Identify which cell holds the provided text, then report its (x, y) central coordinate. 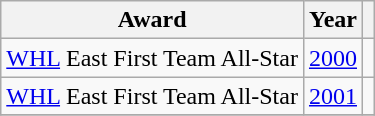
Year (332, 20)
2001 (332, 96)
Award (152, 20)
2000 (332, 58)
